Provide the [x, y] coordinate of the cell's center where the given text is located.  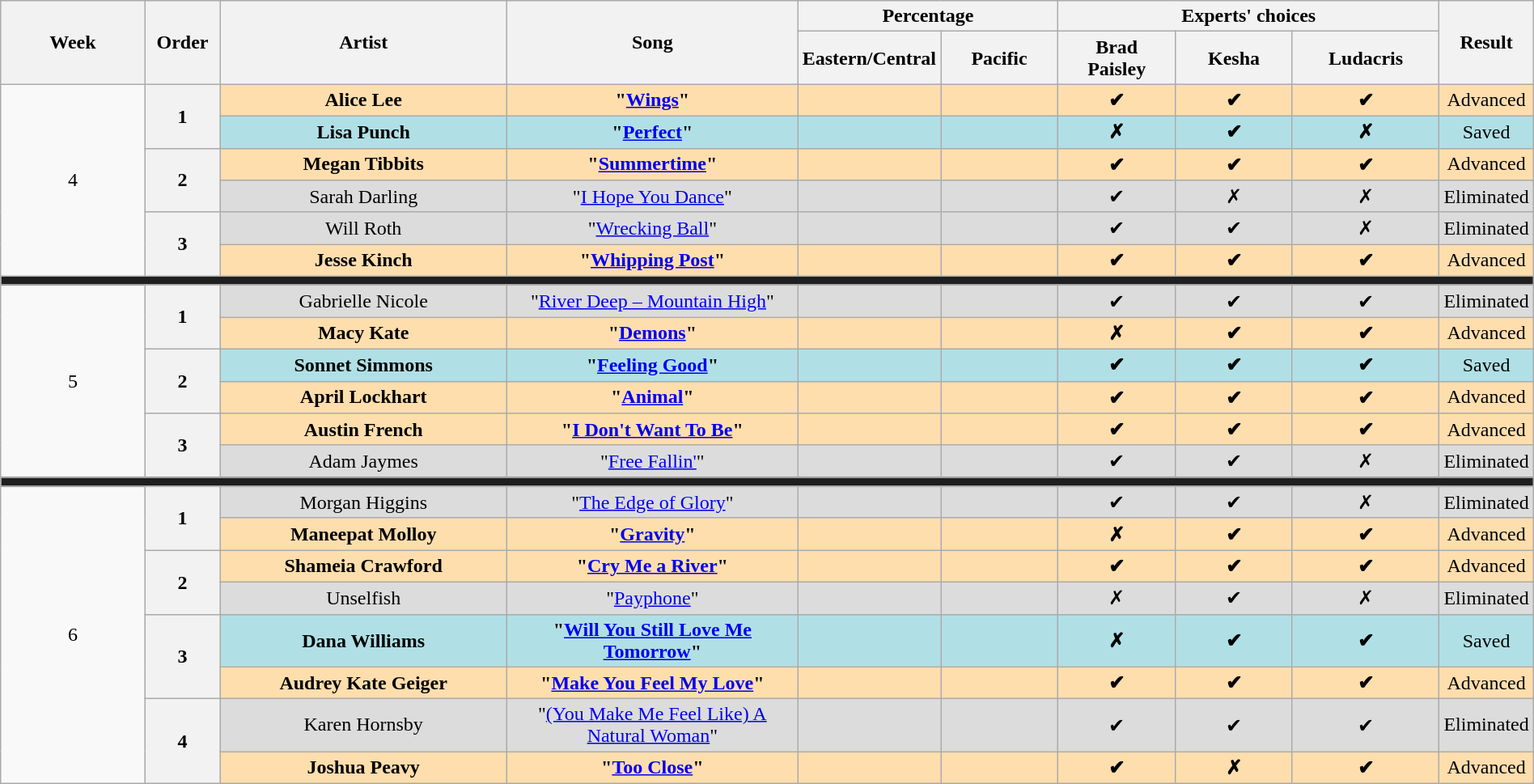
"Perfect" [652, 132]
Result [1486, 42]
Percentage [927, 16]
Week [73, 42]
5 [73, 380]
Ludacris [1366, 58]
Song [652, 42]
Megan Tibbits [363, 164]
"I Don't Want To Be" [652, 430]
Morgan Higgins [363, 502]
Maneepat Molloy [363, 534]
Austin French [363, 430]
"Demons" [652, 333]
"River Deep – Mountain High" [652, 301]
"Cry Me a River" [652, 566]
April Lockhart [363, 397]
"Feeling Good" [652, 365]
Experts' choices [1249, 16]
"Animal" [652, 397]
Order [183, 42]
6 [73, 635]
Alice Lee [363, 100]
BradPaisley [1117, 58]
"Whipping Post" [652, 261]
Will Roth [363, 228]
Dana Williams [363, 641]
"Gravity" [652, 534]
Eastern/Central [869, 58]
Macy Kate [363, 333]
"(You Make Me Feel Like) A Natural Woman" [652, 725]
"The Edge of Glory" [652, 502]
Artist [363, 42]
Lisa Punch [363, 132]
Karen Hornsby [363, 725]
"Wrecking Ball" [652, 228]
"I Hope You Dance" [652, 197]
"Too Close" [652, 768]
"Payphone" [652, 598]
Sonnet Simmons [363, 365]
"Wings" [652, 100]
Kesha [1234, 58]
Pacific [1000, 58]
Unselfish [363, 598]
Adam Jaymes [363, 461]
"Free Fallin'" [652, 461]
Shameia Crawford [363, 566]
Audrey Kate Geiger [363, 683]
Jesse Kinch [363, 261]
Sarah Darling [363, 197]
Gabrielle Nicole [363, 301]
Joshua Peavy [363, 768]
"Will You Still Love Me Tomorrow" [652, 641]
"Make You Feel My Love" [652, 683]
"Summertime" [652, 164]
